Locate the cell with the specified text and output its (x, y) center coordinate. 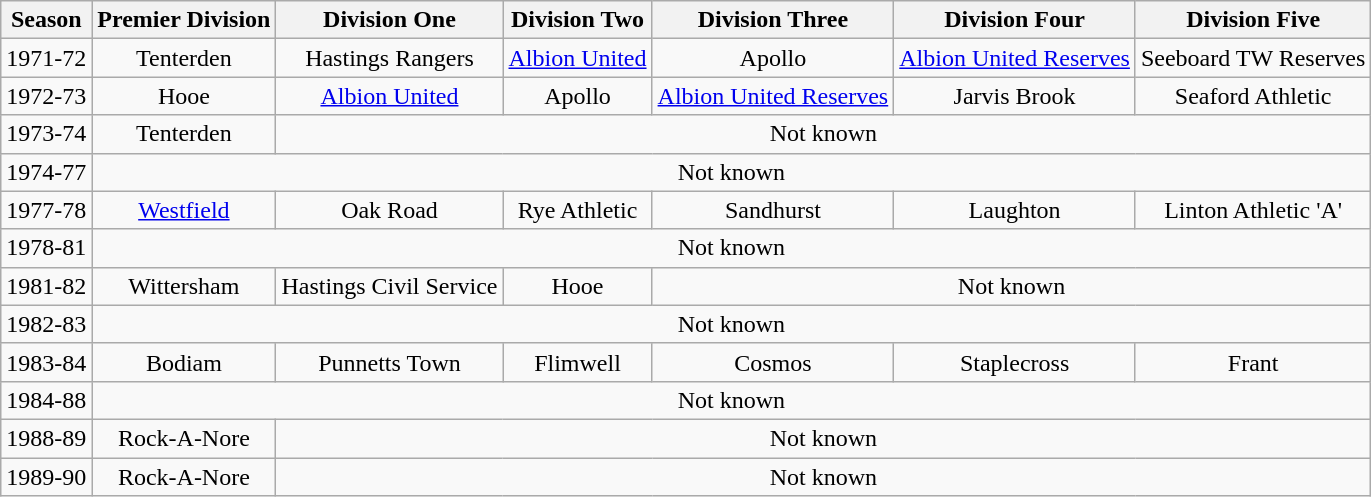
Division Five (1252, 20)
Staplecross (1015, 362)
Laughton (1015, 210)
1988-89 (46, 438)
Division Two (578, 20)
1983-84 (46, 362)
Frant (1252, 362)
Premier Division (184, 20)
1978-81 (46, 248)
Flimwell (578, 362)
Season (46, 20)
Seaford Athletic (1252, 96)
1982-83 (46, 324)
Jarvis Brook (1015, 96)
1974-77 (46, 172)
Division One (390, 20)
Rye Athletic (578, 210)
Hastings Rangers (390, 58)
1977-78 (46, 210)
Seeboard TW Reserves (1252, 58)
1981-82 (46, 286)
1973-74 (46, 134)
Punnetts Town (390, 362)
1972-73 (46, 96)
Sandhurst (773, 210)
Linton Athletic 'A' (1252, 210)
Wittersham (184, 286)
1984-88 (46, 400)
Bodiam (184, 362)
Oak Road (390, 210)
1989-90 (46, 477)
Westfield (184, 210)
Division Three (773, 20)
1971-72 (46, 58)
Hastings Civil Service (390, 286)
Division Four (1015, 20)
Cosmos (773, 362)
